Pinpoint the cell where the given text exists, returning its [X, Y] midpoint coordinate. 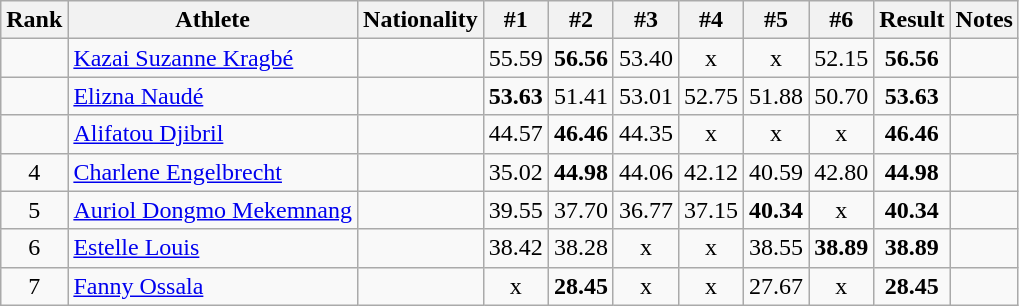
Rank [34, 20]
42.80 [842, 172]
#2 [580, 20]
37.15 [710, 210]
55.59 [516, 58]
Estelle Louis [213, 248]
36.77 [646, 210]
#6 [842, 20]
53.01 [646, 96]
50.70 [842, 96]
Alifatou Djibril [213, 134]
40.59 [776, 172]
#3 [646, 20]
Notes [984, 20]
53.40 [646, 58]
7 [34, 286]
51.41 [580, 96]
52.75 [710, 96]
#4 [710, 20]
44.35 [646, 134]
Athlete [213, 20]
6 [34, 248]
52.15 [842, 58]
Fanny Ossala [213, 286]
35.02 [516, 172]
27.67 [776, 286]
5 [34, 210]
4 [34, 172]
Nationality [421, 20]
#1 [516, 20]
51.88 [776, 96]
#5 [776, 20]
37.70 [580, 210]
44.57 [516, 134]
39.55 [516, 210]
Elizna Naudé [213, 96]
38.28 [580, 248]
Kazai Suzanne Kragbé [213, 58]
Auriol Dongmo Mekemnang [213, 210]
Result [912, 20]
38.42 [516, 248]
38.55 [776, 248]
Charlene Engelbrecht [213, 172]
42.12 [710, 172]
44.06 [646, 172]
